Return the [X, Y] coordinate for the center point of the cell that contains the specified text.  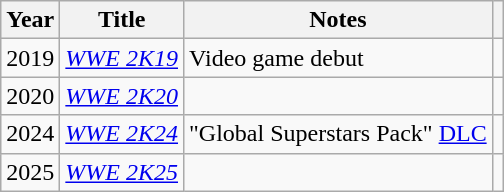
Title [122, 20]
Notes [338, 20]
Year [30, 20]
WWE 2K19 [122, 58]
2025 [30, 172]
WWE 2K20 [122, 96]
2024 [30, 134]
2020 [30, 96]
2019 [30, 58]
WWE 2K24 [122, 134]
Video game debut [338, 58]
WWE 2K25 [122, 172]
"Global Superstars Pack" DLC [338, 134]
